Output the [X, Y] coordinate of the center of the cell containing the given text.  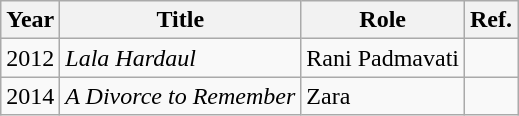
Lala Hardaul [180, 58]
2014 [30, 96]
Year [30, 20]
2012 [30, 58]
Role [383, 20]
Zara [383, 96]
Title [180, 20]
Ref. [492, 20]
Rani Padmavati [383, 58]
A Divorce to Remember [180, 96]
